Capture the cell that displays the provided text and extract its [X, Y] central coordinate. 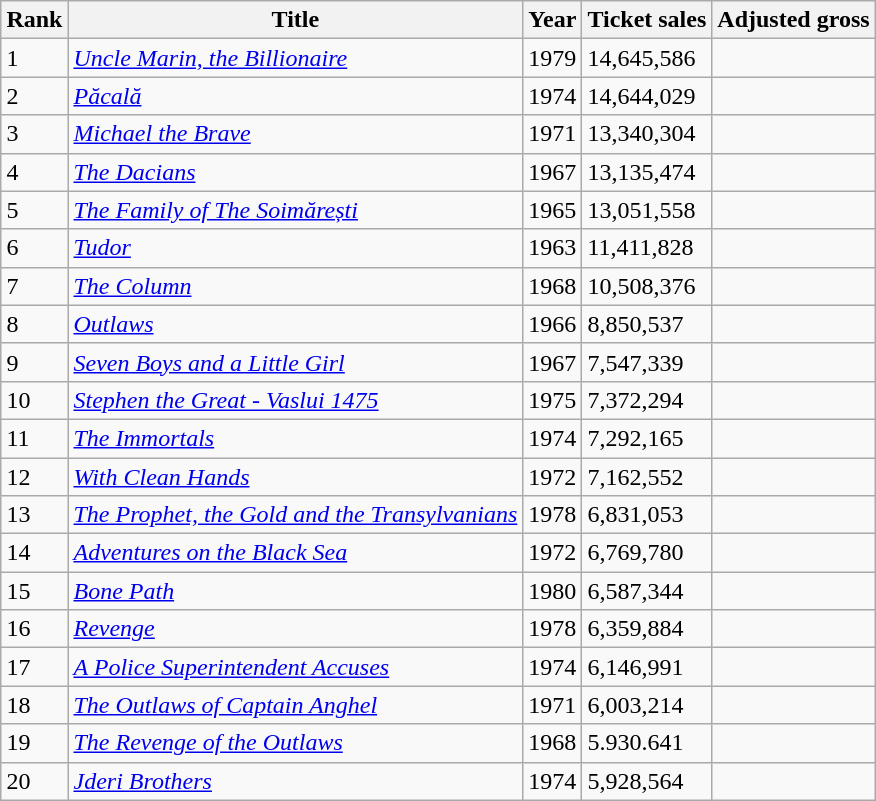
6,003,214 [647, 705]
6,769,780 [647, 553]
9 [34, 362]
19 [34, 743]
6,146,991 [647, 667]
11,411,828 [647, 248]
1980 [552, 591]
16 [34, 629]
The Dacians [296, 172]
6 [34, 248]
Outlaws [296, 324]
Seven Boys and a Little Girl [296, 362]
2 [34, 96]
7 [34, 286]
7,162,552 [647, 477]
Adjusted gross [794, 20]
17 [34, 667]
1963 [552, 248]
15 [34, 591]
13,340,304 [647, 134]
Revenge [296, 629]
5,928,564 [647, 781]
Rank [34, 20]
6,587,344 [647, 591]
A Police Superintendent Accuses [296, 667]
10,508,376 [647, 286]
Bone Path [296, 591]
Michael the Brave [296, 134]
Tudor [296, 248]
20 [34, 781]
7,547,339 [647, 362]
8,850,537 [647, 324]
Ticket sales [647, 20]
3 [34, 134]
1965 [552, 210]
6,359,884 [647, 629]
5 [34, 210]
Jderi Brothers [296, 781]
13 [34, 515]
13,051,558 [647, 210]
11 [34, 438]
With Clean Hands [296, 477]
7,292,165 [647, 438]
Stephen the Great - Vaslui 1475 [296, 400]
The Revenge of the Outlaws [296, 743]
Year [552, 20]
18 [34, 705]
6,831,053 [647, 515]
10 [34, 400]
14,645,586 [647, 58]
1979 [552, 58]
13,135,474 [647, 172]
The Column [296, 286]
Uncle Marin, the Billionaire [296, 58]
Title [296, 20]
5.930.641 [647, 743]
The Family of The Soimărești [296, 210]
8 [34, 324]
14,644,029 [647, 96]
The Prophet, the Gold and the Transylvanians [296, 515]
1975 [552, 400]
The Outlaws of Captain Anghel [296, 705]
4 [34, 172]
1 [34, 58]
The Immortals [296, 438]
1966 [552, 324]
Păcală [296, 96]
12 [34, 477]
14 [34, 553]
Adventures on the Black Sea [296, 553]
7,372,294 [647, 400]
